Locate the cell with the specified text and output its (X, Y) center coordinate. 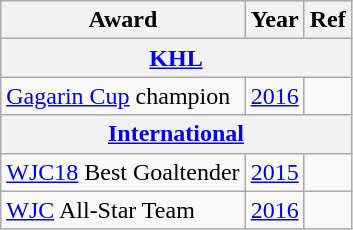
Year (274, 20)
Gagarin Cup champion (123, 96)
WJC18 Best Goaltender (123, 172)
Ref (328, 20)
KHL (176, 58)
2015 (274, 172)
International (176, 134)
WJC All-Star Team (123, 210)
Award (123, 20)
